Extract the (x, y) coordinate from the center of the cell holding the provided text.  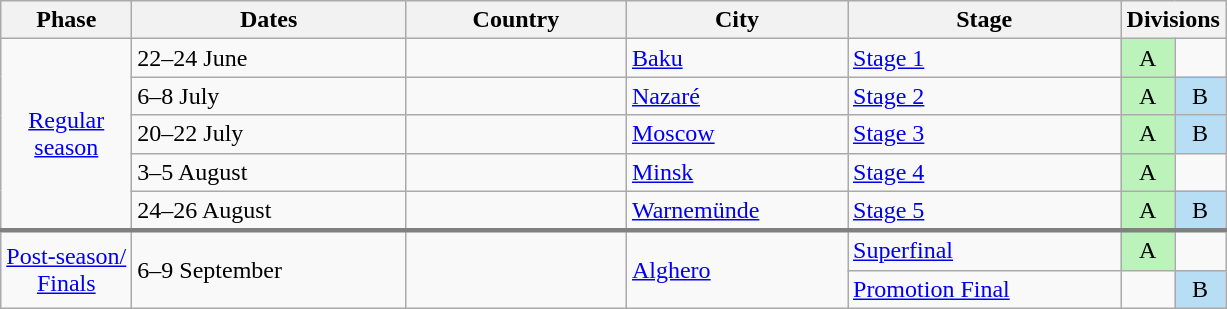
6–8 July (269, 96)
Promotion Final (985, 289)
24–26 August (269, 211)
20–22 July (269, 134)
Moscow (736, 134)
22–24 June (269, 58)
Phase (66, 20)
Post-season/Finals (66, 270)
Stage 1 (985, 58)
Stage (985, 20)
Stage 5 (985, 211)
Country (516, 20)
City (736, 20)
Regularseason (66, 135)
Nazaré (736, 96)
Stage 4 (985, 172)
Stage 3 (985, 134)
Superfinal (985, 251)
Stage 2 (985, 96)
Divisions (1173, 20)
Dates (269, 20)
3–5 August (269, 172)
6–9 September (269, 270)
Baku (736, 58)
Alghero (736, 270)
Minsk (736, 172)
Warnemünde (736, 211)
